Capture the cell that displays the provided text and extract its (X, Y) central coordinate. 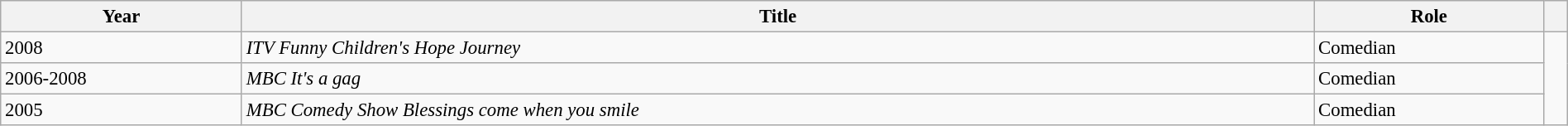
2005 (122, 110)
MBC Comedy Show Blessings come when you smile (777, 110)
Year (122, 17)
ITV Funny Children's Hope Journey (777, 47)
Title (777, 17)
2008 (122, 47)
2006-2008 (122, 79)
MBC It's a gag (777, 79)
Role (1429, 17)
